Scan for the cell matching the given text and deliver its [x, y] coordinate at center. 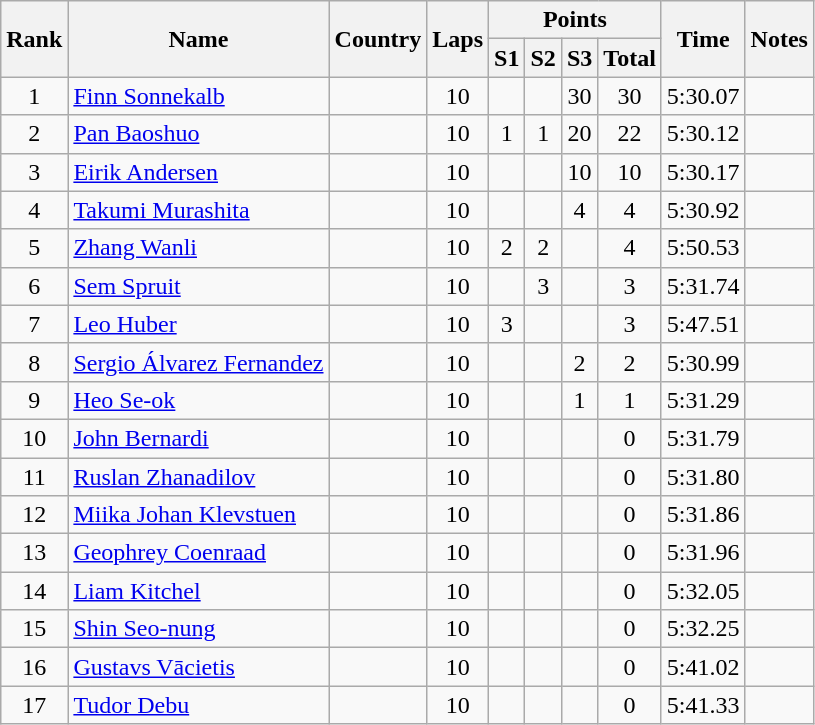
5:32.05 [703, 591]
5 [34, 248]
Miika Johan Klevstuen [198, 515]
Sergio Álvarez Fernandez [198, 362]
Eirik Andersen [198, 172]
5:31.80 [703, 477]
John Bernardi [198, 438]
6 [34, 286]
5:50.53 [703, 248]
S2 [543, 58]
S1 [507, 58]
Geophrey Coenraad [198, 553]
13 [34, 553]
7 [34, 324]
Tudor Debu [198, 705]
Country [378, 39]
Laps [458, 39]
5:41.02 [703, 667]
5:32.25 [703, 629]
5:30.17 [703, 172]
5:30.92 [703, 210]
Takumi Murashita [198, 210]
Pan Baoshuo [198, 134]
Finn Sonnekalb [198, 96]
5:30.12 [703, 134]
15 [34, 629]
20 [579, 134]
Zhang Wanli [198, 248]
Shin Seo-nung [198, 629]
22 [630, 134]
Liam Kitchel [198, 591]
Points [576, 20]
14 [34, 591]
11 [34, 477]
Name [198, 39]
Time [703, 39]
12 [34, 515]
Gustavs Vācietis [198, 667]
5:30.99 [703, 362]
5:31.29 [703, 400]
Sem Spruit [198, 286]
5:31.86 [703, 515]
5:47.51 [703, 324]
5:31.79 [703, 438]
Heo Se-ok [198, 400]
Notes [779, 39]
5:30.07 [703, 96]
16 [34, 667]
Rank [34, 39]
Leo Huber [198, 324]
5:31.74 [703, 286]
9 [34, 400]
5:41.33 [703, 705]
5:31.96 [703, 553]
Ruslan Zhanadilov [198, 477]
8 [34, 362]
Total [630, 58]
S3 [579, 58]
17 [34, 705]
